Scan for the cell matching the given text and deliver its (X, Y) coordinate at center. 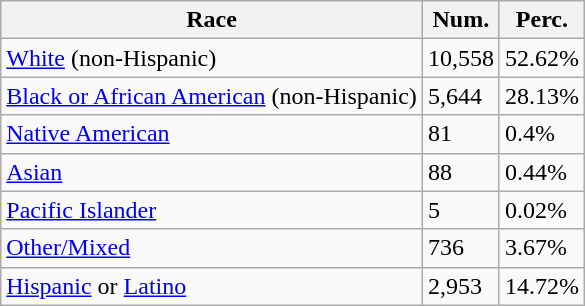
Native American (212, 134)
Perc. (542, 20)
736 (460, 248)
5 (460, 210)
0.4% (542, 134)
52.62% (542, 58)
0.02% (542, 210)
14.72% (542, 286)
88 (460, 172)
81 (460, 134)
Asian (212, 172)
Pacific Islander (212, 210)
10,558 (460, 58)
Other/Mixed (212, 248)
5,644 (460, 96)
3.67% (542, 248)
Hispanic or Latino (212, 286)
0.44% (542, 172)
28.13% (542, 96)
Num. (460, 20)
Race (212, 20)
Black or African American (non-Hispanic) (212, 96)
White (non-Hispanic) (212, 58)
2,953 (460, 286)
